For the text-containing cell, return its midpoint in [X, Y] coordinate format. 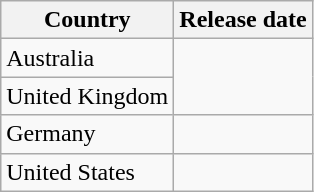
Release date [243, 20]
Country [88, 20]
Germany [88, 134]
United States [88, 172]
Australia [88, 58]
United Kingdom [88, 96]
